Return the [x, y] coordinate for the center point of the cell that contains the specified text.  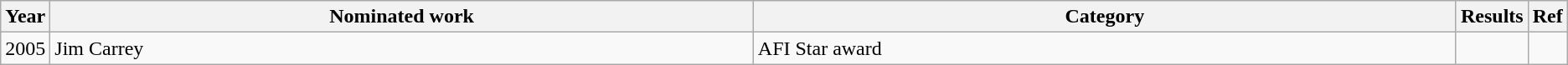
Jim Carrey [402, 48]
Results [1492, 17]
2005 [25, 48]
Year [25, 17]
Ref [1548, 17]
Category [1104, 17]
Nominated work [402, 17]
AFI Star award [1104, 48]
